Scan for the cell matching the given text and deliver its (X, Y) coordinate at center. 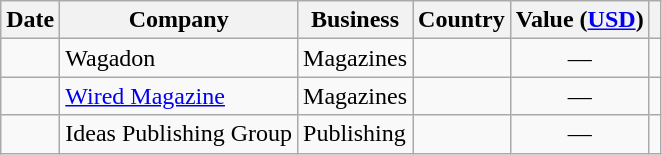
Company (179, 20)
Ideas Publishing Group (179, 134)
Publishing (356, 134)
Date (30, 20)
Wagadon (179, 58)
Value (USD) (580, 20)
Country (462, 20)
Wired Magazine (179, 96)
Business (356, 20)
